Capture the cell that displays the provided text and extract its [x, y] central coordinate. 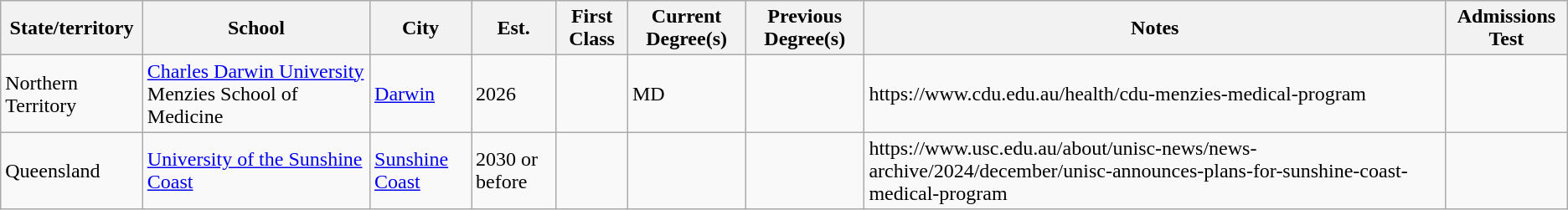
Admissions Test [1507, 28]
Est. [514, 28]
MD [686, 94]
Notes [1155, 28]
Current Degree(s) [686, 28]
City [420, 28]
Darwin [420, 94]
University of the Sunshine Coast [256, 171]
Sunshine Coast [420, 171]
First Class [592, 28]
2026 [514, 94]
https://www.cdu.edu.au/health/cdu-menzies-medical-program [1155, 94]
Queensland [72, 171]
Charles Darwin University Menzies School of Medicine [256, 94]
School [256, 28]
2030 or before [514, 171]
https://www.usc.edu.au/about/unisc-news/news-archive/2024/december/unisc-announces-plans-for-sunshine-coast-medical-program [1155, 171]
Previous Degree(s) [805, 28]
State/territory [72, 28]
Northern Territory [72, 94]
